Output the (x, y) coordinate of the center of the cell containing the given text.  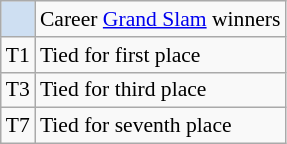
Tied for third place (160, 90)
T3 (18, 90)
Tied for first place (160, 55)
T7 (18, 126)
T1 (18, 55)
Tied for seventh place (160, 126)
Career Grand Slam winners (160, 19)
